Output the [X, Y] coordinate of the center of the cell containing the given text.  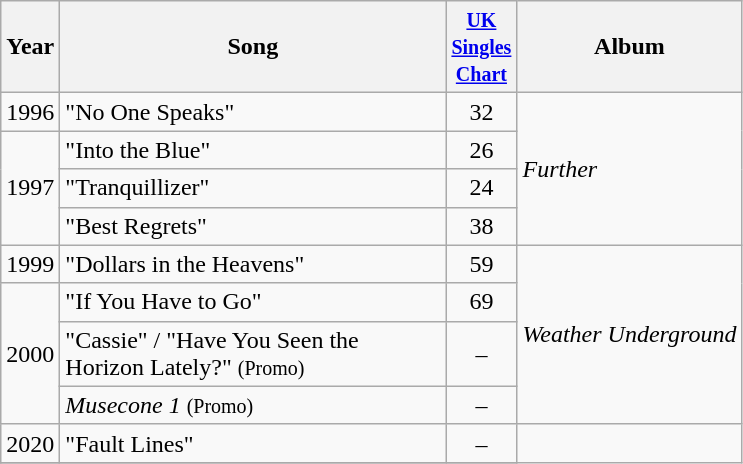
Weather Underground [630, 334]
Further [630, 169]
Album [630, 47]
"No One Speaks" [253, 112]
24 [482, 188]
69 [482, 302]
2000 [30, 354]
"Into the Blue" [253, 150]
"If You Have to Go" [253, 302]
Song [253, 47]
Musecone 1 (Promo) [253, 405]
38 [482, 226]
"Dollars in the Heavens" [253, 264]
1996 [30, 112]
"Fault Lines" [253, 443]
"Tranquillizer" [253, 188]
Year [30, 47]
1999 [30, 264]
1997 [30, 188]
26 [482, 150]
"Cassie" / "Have You Seen the Horizon Lately?" (Promo) [253, 354]
2020 [30, 443]
"Best Regrets" [253, 226]
59 [482, 264]
UK Singles Chart [482, 47]
32 [482, 112]
